Locate the cell with the specified text and output its (X, Y) center coordinate. 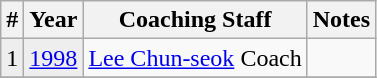
Coaching Staff (195, 20)
Lee Chun-seok Coach (195, 58)
Year (54, 20)
# (12, 20)
1 (12, 58)
Notes (341, 20)
1998 (54, 58)
